Detect which cell encompasses the target text, then output its [x, y] center coordinate. 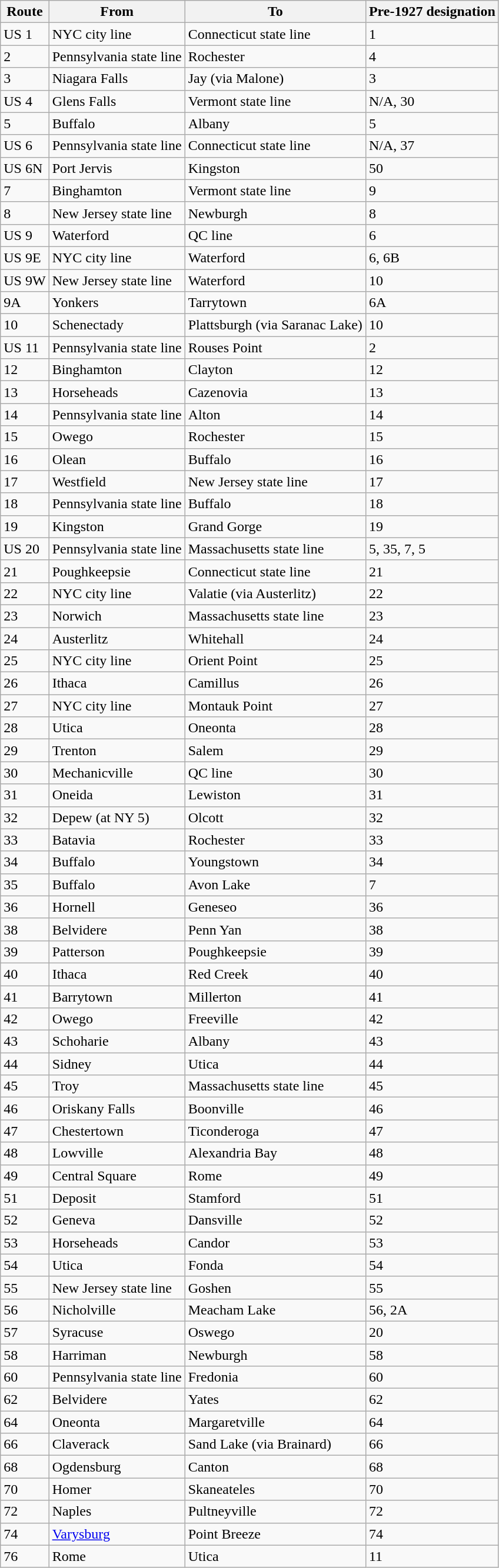
76 [25, 1556]
Lowville [117, 1153]
US 11 [25, 348]
Margaretville [275, 1422]
US 20 [25, 549]
Orient Point [275, 661]
US 9W [25, 281]
Pre-1927 designation [432, 12]
Patterson [117, 952]
US 6N [25, 168]
Deposit [117, 1198]
Varysburg [117, 1534]
Yates [275, 1400]
Lewiston [275, 795]
20 [432, 1332]
Oswego [275, 1332]
Sand Lake (via Brainard) [275, 1444]
4 [432, 56]
Skaneateles [275, 1489]
Clayton [275, 370]
57 [25, 1332]
Pultneyville [275, 1512]
Fredonia [275, 1377]
9A [25, 303]
11 [432, 1556]
US 9E [25, 258]
Sidney [117, 1064]
Troy [117, 1086]
Route [25, 12]
Meacham Lake [275, 1310]
US 1 [25, 34]
Whitehall [275, 638]
Geneseo [275, 907]
N/A, 30 [432, 101]
To [275, 12]
Millerton [275, 997]
Ogdensburg [117, 1467]
1 [432, 34]
Fonda [275, 1265]
Goshen [275, 1287]
Norwich [117, 616]
Alexandria Bay [275, 1153]
6, 6B [432, 258]
Port Jervis [117, 168]
6 [432, 235]
Red Creek [275, 974]
Olcott [275, 818]
Syracuse [117, 1332]
Salem [275, 750]
Camillus [275, 683]
Harriman [117, 1355]
Boonville [275, 1109]
9 [432, 191]
Alton [275, 415]
Candor [275, 1243]
Mechanicville [117, 773]
Nicholville [117, 1310]
Batavia [117, 840]
Schoharie [117, 1042]
5, 35, 7, 5 [432, 549]
Claverack [117, 1444]
Point Breeze [275, 1534]
Geneva [117, 1220]
Homer [117, 1489]
Westfield [117, 482]
Hornell [117, 907]
Tarrytown [275, 303]
Dansville [275, 1220]
Niagara Falls [117, 79]
Penn Yan [275, 929]
Valatie (via Austerlitz) [275, 593]
6A [432, 303]
Youngstown [275, 862]
Barrytown [117, 997]
Olean [117, 459]
Avon Lake [275, 885]
US 6 [25, 146]
Plattsburgh (via Saranac Lake) [275, 325]
Montauk Point [275, 706]
Austerlitz [117, 638]
US 9 [25, 235]
35 [25, 885]
50 [432, 168]
Canton [275, 1467]
Oneida [117, 795]
From [117, 12]
56 [25, 1310]
US 4 [25, 101]
Cazenovia [275, 392]
Jay (via Malone) [275, 79]
N/A, 37 [432, 146]
Grand Gorge [275, 526]
56, 2A [432, 1310]
Schenectady [117, 325]
Depew (at NY 5) [117, 818]
Stamford [275, 1198]
Ticonderoga [275, 1131]
Oriskany Falls [117, 1109]
Yonkers [117, 303]
Naples [117, 1512]
Rouses Point [275, 348]
Glens Falls [117, 101]
Freeville [275, 1019]
Central Square [117, 1176]
Trenton [117, 750]
Chestertown [117, 1131]
